Return the [X, Y] coordinate for the center point of the cell that contains the specified text.  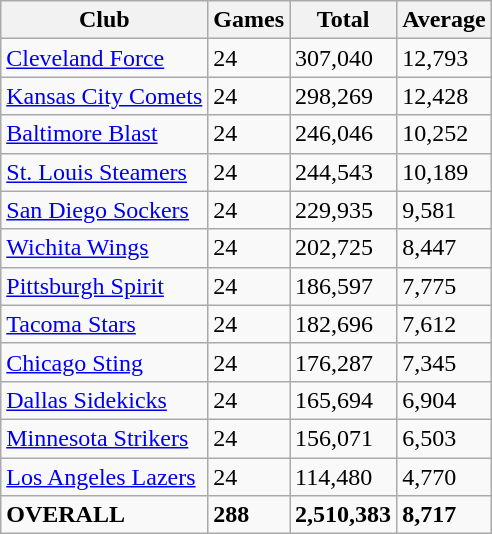
298,269 [344, 96]
6,904 [444, 400]
9,581 [444, 210]
Cleveland Force [104, 58]
182,696 [344, 324]
2,510,383 [344, 515]
San Diego Sockers [104, 210]
Pittsburgh Spirit [104, 286]
114,480 [344, 477]
Chicago Sting [104, 362]
Tacoma Stars [104, 324]
OVERALL [104, 515]
Dallas Sidekicks [104, 400]
4,770 [444, 477]
St. Louis Steamers [104, 172]
10,252 [444, 134]
12,428 [444, 96]
176,287 [344, 362]
7,775 [444, 286]
Los Angeles Lazers [104, 477]
244,543 [344, 172]
12,793 [444, 58]
156,071 [344, 438]
246,046 [344, 134]
Total [344, 20]
Wichita Wings [104, 248]
229,935 [344, 210]
6,503 [444, 438]
Minnesota Strikers [104, 438]
8,447 [444, 248]
Club [104, 20]
307,040 [344, 58]
8,717 [444, 515]
Kansas City Comets [104, 96]
Games [249, 20]
202,725 [344, 248]
10,189 [444, 172]
288 [249, 515]
165,694 [344, 400]
Average [444, 20]
Baltimore Blast [104, 134]
7,612 [444, 324]
186,597 [344, 286]
7,345 [444, 362]
